Find where the given text appears and provide that cell's center as [X, Y] coordinate. 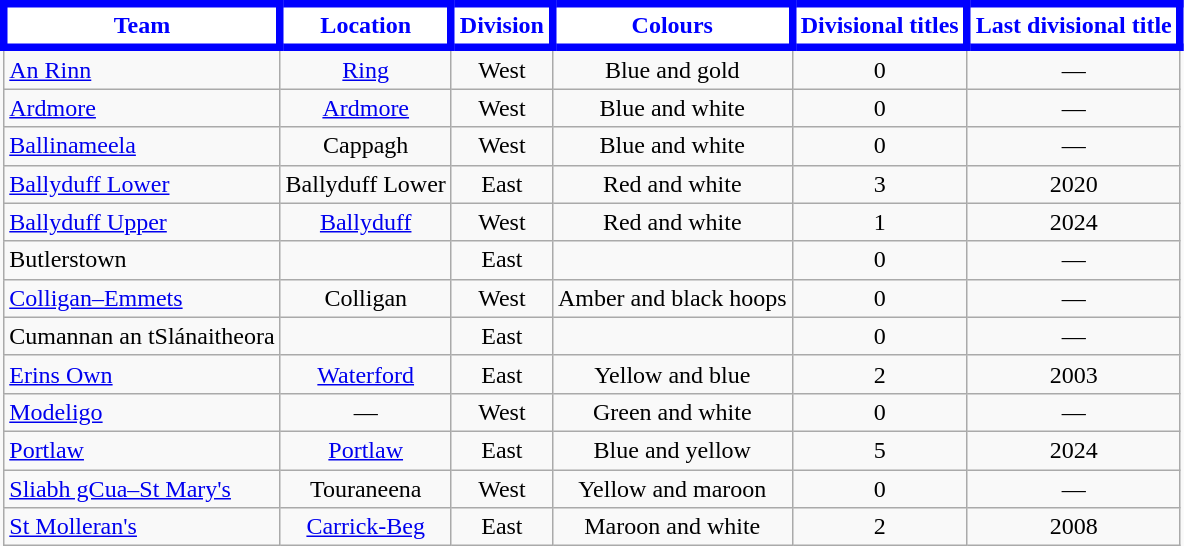
Sliabh gCua–St Mary's [142, 489]
2008 [1074, 527]
3 [880, 184]
Location [366, 26]
Colligan [366, 298]
Divisional titles [880, 26]
Maroon and white [672, 527]
Blue and yellow [672, 450]
Ballyduff [366, 222]
Butlerstown [142, 260]
Colligan–Emmets [142, 298]
Carrick-Beg [366, 527]
1 [880, 222]
Team [142, 26]
Colours [672, 26]
Last divisional title [1074, 26]
Yellow and blue [672, 374]
Ring [366, 68]
Erins Own [142, 374]
2020 [1074, 184]
Yellow and maroon [672, 489]
Green and white [672, 412]
5 [880, 450]
2003 [1074, 374]
Division [502, 26]
Cappagh [366, 146]
An Rinn [142, 68]
Cumannan an tSlánaitheora [142, 336]
Ballyduff Upper [142, 222]
Waterford [366, 374]
Touraneena [366, 489]
Ballinameela [142, 146]
Amber and black hoops [672, 298]
Blue and gold [672, 68]
St Molleran's [142, 527]
Modeligo [142, 412]
